Provide the [x, y] coordinate of the cell's center where the given text is located.  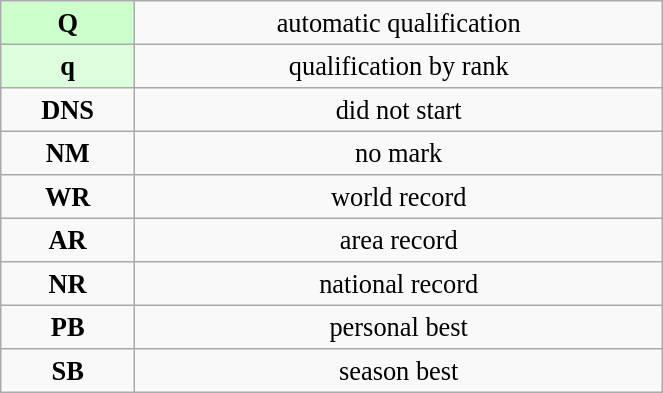
DNS [68, 109]
NM [68, 153]
q [68, 66]
no mark [399, 153]
personal best [399, 327]
SB [68, 371]
AR [68, 240]
world record [399, 197]
qualification by rank [399, 66]
did not start [399, 109]
NR [68, 284]
area record [399, 240]
automatic qualification [399, 22]
Q [68, 22]
WR [68, 197]
national record [399, 284]
PB [68, 327]
season best [399, 371]
